Pinpoint the cell where the given text exists, returning its [X, Y] midpoint coordinate. 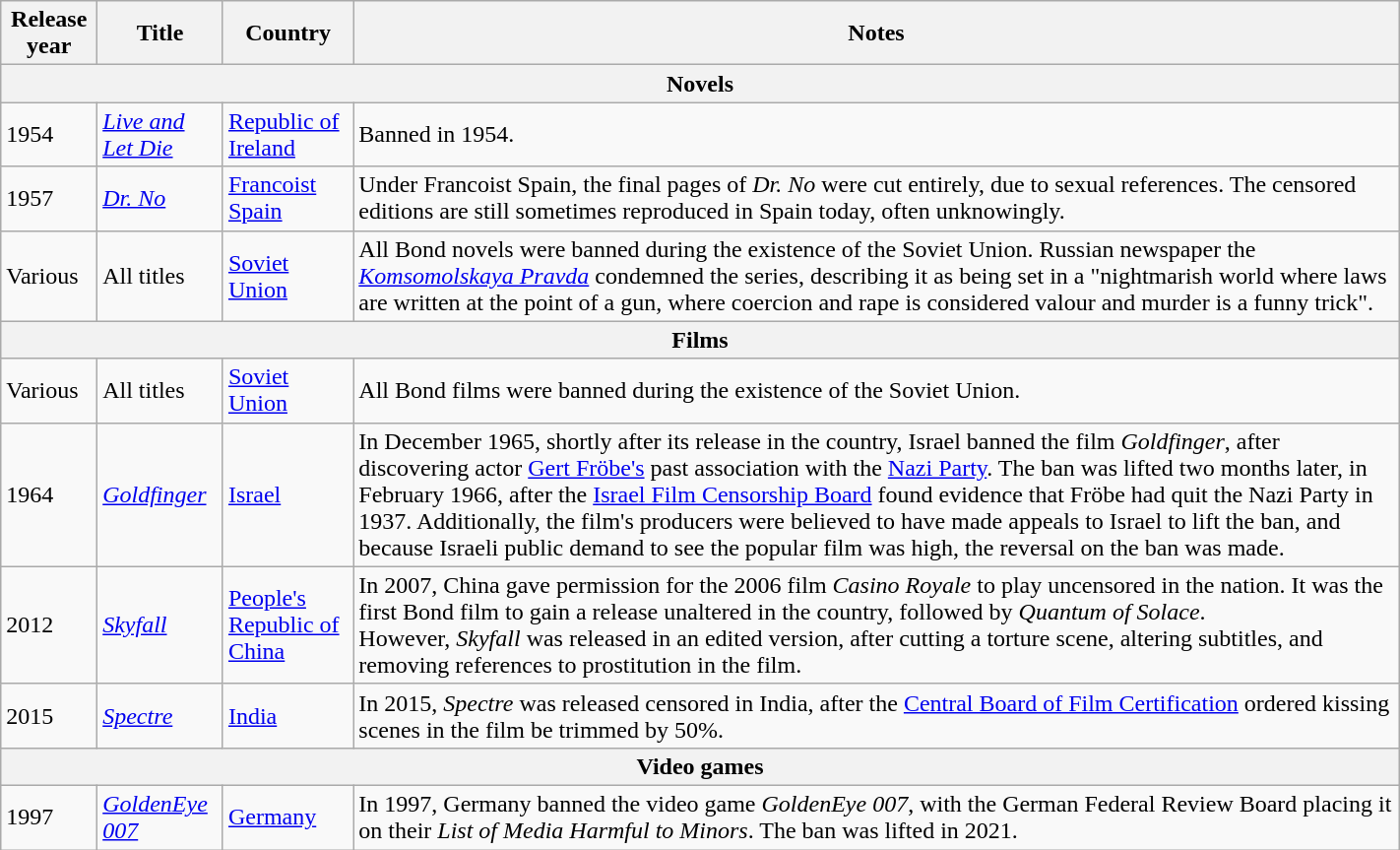
2015 [49, 715]
Goldfinger [160, 494]
Skyfall [160, 624]
2012 [49, 624]
Novels [700, 84]
Notes [876, 33]
Spectre [160, 715]
In 2015, Spectre was released censored in India, after the Central Board of Film Certification ordered kissing scenes in the film be trimmed by 50%. [876, 715]
India [287, 715]
All Bond films were banned during the existence of the Soviet Union. [876, 390]
People's Republic of China [287, 624]
1997 [49, 817]
Israel [287, 494]
Title [160, 33]
1964 [49, 494]
Video games [700, 766]
Dr. No [160, 199]
Films [700, 340]
Banned in 1954. [876, 134]
GoldenEye 007 [160, 817]
Country [287, 33]
1957 [49, 199]
Republic of Ireland [287, 134]
Release year [49, 33]
Germany [287, 817]
Francoist Spain [287, 199]
Live and Let Die [160, 134]
1954 [49, 134]
